Find where the given text appears and provide that cell's center as (X, Y) coordinate. 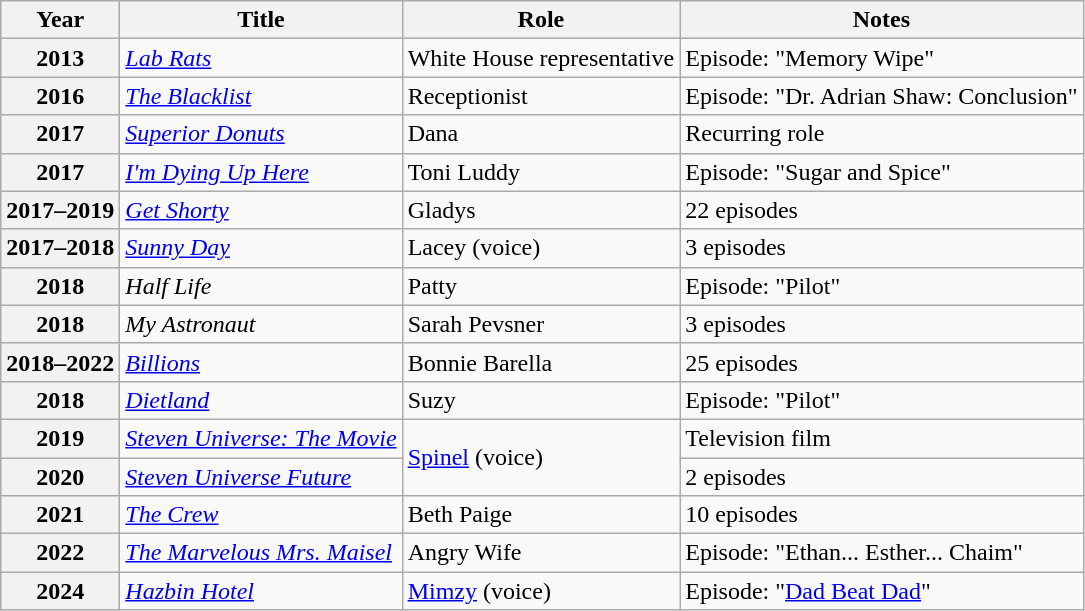
Role (541, 20)
Sarah Pevsner (541, 324)
Billions (261, 362)
Lacey (voice) (541, 248)
2022 (60, 553)
Spinel (voice) (541, 457)
My Astronaut (261, 324)
2 episodes (882, 477)
Half Life (261, 286)
2024 (60, 591)
Episode: "Dr. Adrian Shaw: Conclusion" (882, 96)
Notes (882, 20)
2018–2022 (60, 362)
2017–2018 (60, 248)
The Marvelous Mrs. Maisel (261, 553)
Hazbin Hotel (261, 591)
Episode: "Memory Wipe" (882, 58)
Steven Universe Future (261, 477)
Get Shorty (261, 210)
22 episodes (882, 210)
Beth Paige (541, 515)
Sunny Day (261, 248)
Receptionist (541, 96)
I'm Dying Up Here (261, 172)
Recurring role (882, 134)
Angry Wife (541, 553)
Title (261, 20)
Television film (882, 438)
Dietland (261, 400)
The Crew (261, 515)
Year (60, 20)
White House representative (541, 58)
2019 (60, 438)
Lab Rats (261, 58)
Gladys (541, 210)
10 episodes (882, 515)
25 episodes (882, 362)
Suzy (541, 400)
The Blacklist (261, 96)
Episode: "Dad Beat Dad" (882, 591)
Bonnie Barella (541, 362)
2016 (60, 96)
Dana (541, 134)
Toni Luddy (541, 172)
2013 (60, 58)
Patty (541, 286)
2021 (60, 515)
Mimzy (voice) (541, 591)
Episode: "Sugar and Spice" (882, 172)
Superior Donuts (261, 134)
2017–2019 (60, 210)
Episode: "Ethan... Esther... Chaim" (882, 553)
Steven Universe: The Movie (261, 438)
2020 (60, 477)
